Capture the cell that displays the provided text and extract its [x, y] central coordinate. 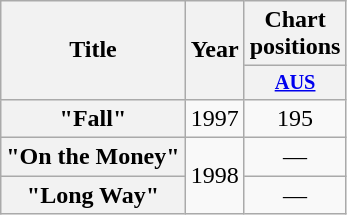
"On the Money" [93, 157]
"Fall" [93, 118]
1998 [214, 176]
Year [214, 50]
"Long Way" [93, 195]
1997 [214, 118]
AUS [295, 83]
Chart positions [295, 34]
Title [93, 50]
195 [295, 118]
